Detect which cell encompasses the target text, then output its (x, y) center coordinate. 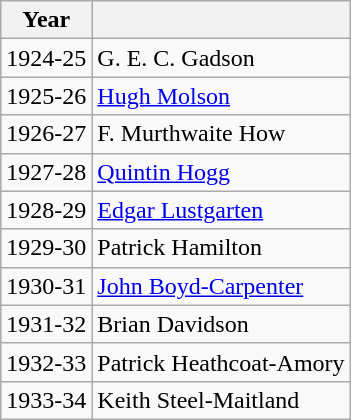
1931-32 (46, 324)
1930-31 (46, 286)
John Boyd-Carpenter (221, 286)
1925-26 (46, 96)
Quintin Hogg (221, 172)
1926-27 (46, 134)
Keith Steel-Maitland (221, 400)
1933-34 (46, 400)
Year (46, 20)
Edgar Lustgarten (221, 210)
Patrick Hamilton (221, 248)
1928-29 (46, 210)
1929-30 (46, 248)
1924-25 (46, 58)
Patrick Heathcoat-Amory (221, 362)
Brian Davidson (221, 324)
F. Murthwaite How (221, 134)
1927-28 (46, 172)
G. E. C. Gadson (221, 58)
Hugh Molson (221, 96)
1932-33 (46, 362)
